From the cell containing the given text, extract its center point as [x, y] coordinate. 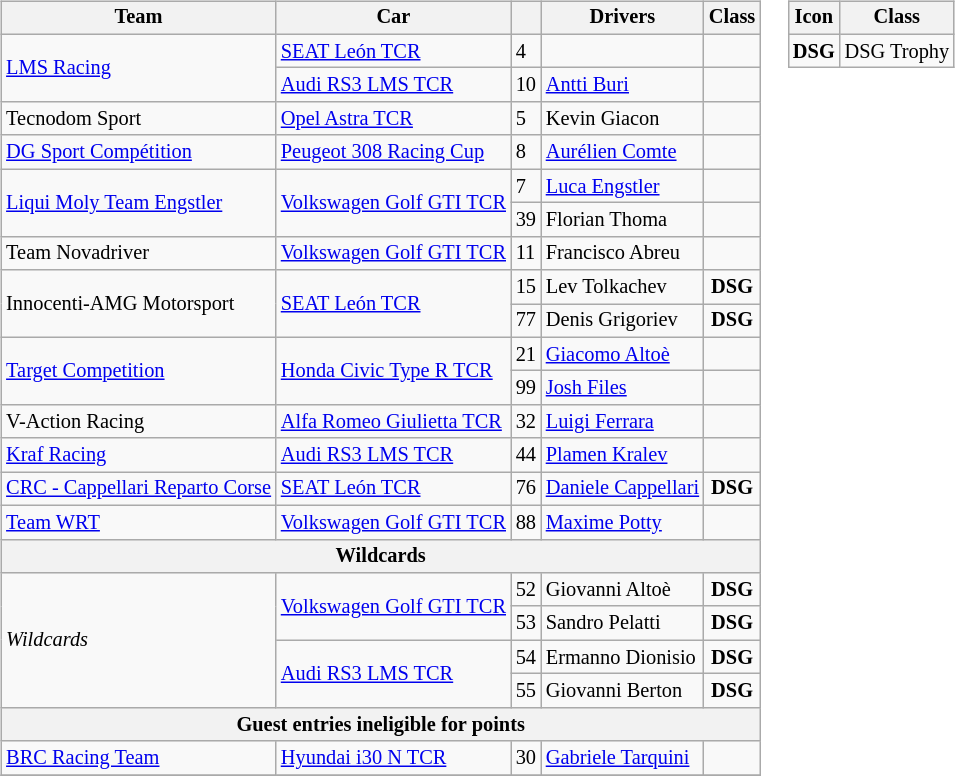
Drivers [622, 18]
Luigi Ferrara [622, 422]
Guest entries ineligible for points [380, 724]
32 [526, 422]
77 [526, 321]
Target Competition [138, 370]
Daniele Cappellari [622, 489]
Denis Grigoriev [622, 321]
DSG Trophy [897, 51]
39 [526, 220]
LMS Racing [138, 68]
88 [526, 522]
7 [526, 186]
15 [526, 287]
CRC - Cappellari Reparto Corse [138, 489]
Gabriele Tarquini [622, 758]
4 [526, 51]
Tecnodom Sport [138, 119]
Lev Tolkachev [622, 287]
Aurélien Comte [622, 152]
30 [526, 758]
Peugeot 308 Racing Cup [394, 152]
DG Sport Compétition [138, 152]
BRC Racing Team [138, 758]
Josh Files [622, 388]
8 [526, 152]
Opel Astra TCR [394, 119]
V-Action Racing [138, 422]
Kraf Racing [138, 455]
Hyundai i30 N TCR [394, 758]
Florian Thoma [622, 220]
Sandro Pelatti [622, 623]
11 [526, 253]
Luca Engstler [622, 186]
Plamen Kralev [622, 455]
44 [526, 455]
Icon [814, 18]
Giovanni Altoè [622, 590]
Giovanni Berton [622, 691]
Team Novadriver [138, 253]
Francisco Abreu [622, 253]
Maxime Potty [622, 522]
Giacomo Altoè [622, 354]
21 [526, 354]
Alfa Romeo Giulietta TCR [394, 422]
Kevin Giacon [622, 119]
53 [526, 623]
Honda Civic Type R TCR [394, 370]
10 [526, 85]
Team [138, 18]
99 [526, 388]
5 [526, 119]
Liqui Moly Team Engstler [138, 202]
Ermanno Dionisio [622, 657]
Team WRT [138, 522]
55 [526, 691]
52 [526, 590]
Car [394, 18]
76 [526, 489]
54 [526, 657]
Innocenti-AMG Motorsport [138, 304]
Antti Buri [622, 85]
